From the cell containing the given text, extract its center point as [x, y] coordinate. 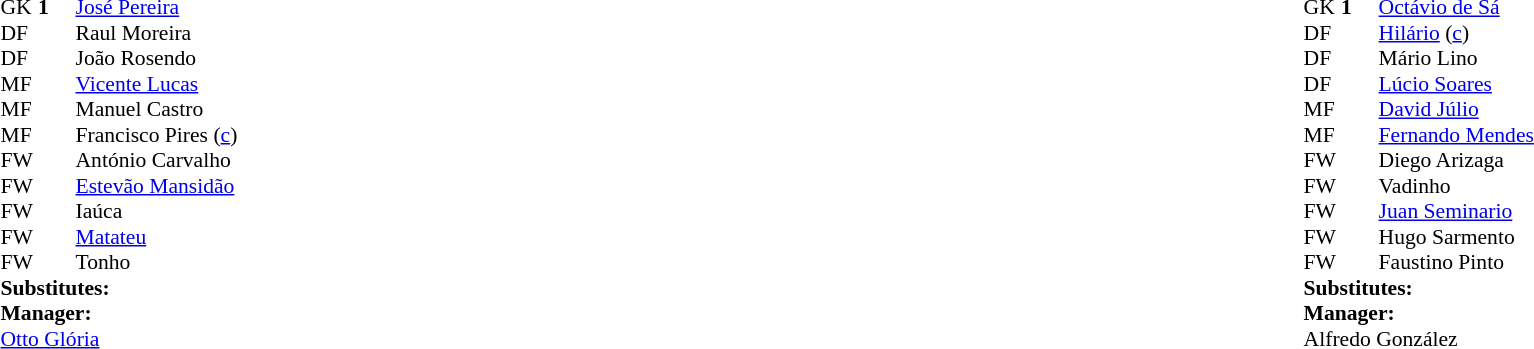
Raul Moreira [157, 33]
Hilário (c) [1456, 33]
Estevão Mansidão [157, 186]
Vicente Lucas [157, 84]
Juan Seminario [1456, 211]
Fernando Mendes [1456, 135]
António Carvalho [157, 161]
Francisco Pires (c) [157, 135]
João Rosendo [157, 59]
Tonho [157, 263]
David Júlio [1456, 109]
Hugo Sarmento [1456, 237]
Vadinho [1456, 186]
Diego Arizaga [1456, 161]
Matateu [157, 237]
Faustino Pinto [1456, 263]
Mário Lino [1456, 59]
Lúcio Soares [1456, 84]
Manuel Castro [157, 109]
Iaúca [157, 211]
